Output the (x, y) coordinate of the center of the cell containing the given text.  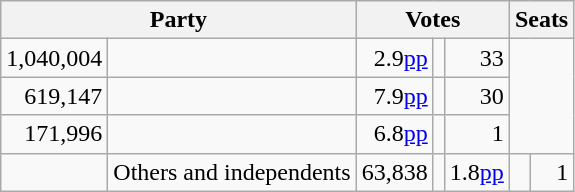
Seats (541, 20)
171,996 (54, 134)
Votes (432, 20)
619,147 (54, 96)
1.8pp (476, 172)
Others and independents (232, 172)
7.9pp (394, 96)
2.9pp (394, 58)
33 (476, 58)
1,040,004 (54, 58)
6.8pp (394, 134)
63,838 (394, 172)
Party (178, 20)
30 (476, 96)
